Identify which cell holds the provided text, then report its (x, y) central coordinate. 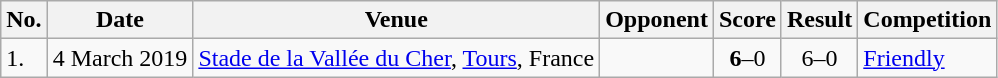
Stade de la Vallée du Cher, Tours, France (396, 58)
Score (747, 20)
Venue (396, 20)
1. (24, 58)
4 March 2019 (120, 58)
Result (819, 20)
No. (24, 20)
Friendly (928, 58)
Opponent (657, 20)
Competition (928, 20)
Date (120, 20)
